For the text-containing cell, return its midpoint in (X, Y) coordinate format. 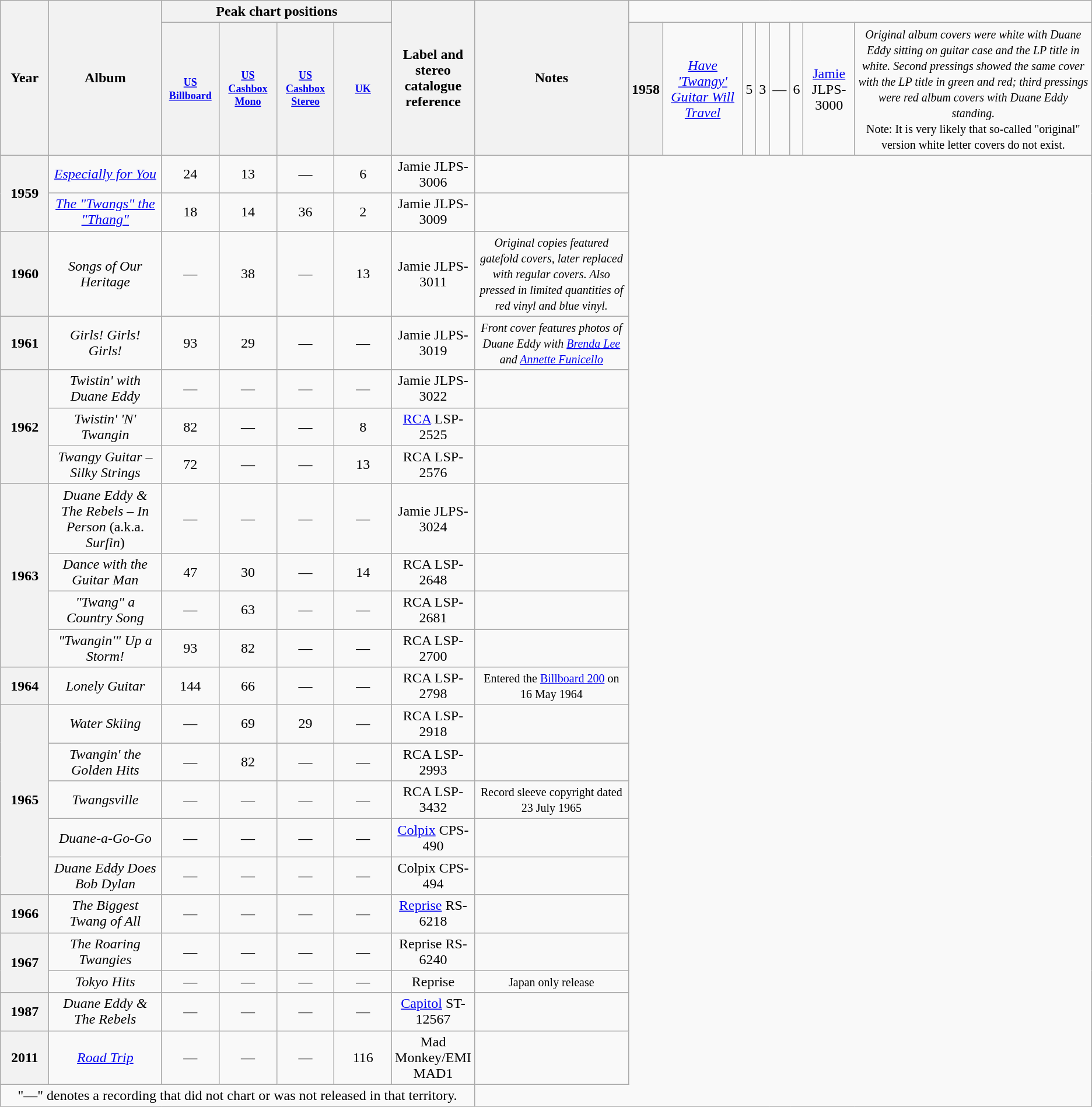
24 (190, 174)
US Billboard (190, 89)
RCA LSP-2993 (433, 762)
Girls! Girls! Girls! (105, 343)
RCA LSP-2700 (433, 647)
1959 (24, 193)
5 (749, 89)
72 (190, 464)
Album (105, 78)
Twangy Guitar – Silky Strings (105, 464)
1966 (24, 913)
Duane Eddy & The Rebels – In Person (a.k.a. Surfin) (105, 518)
144 (190, 686)
Twangin' the Golden Hits (105, 762)
The Roaring Twangies (105, 952)
RCA LSP-2525 (433, 427)
Jamie JLPS-3011 (433, 274)
Jamie JLPS-3000 (829, 89)
47 (190, 572)
Duane-a-Go-Go (105, 838)
Twangsville (105, 800)
1965 (24, 800)
Reprise (433, 982)
Twistin' 'N' Twangin (105, 427)
RCA LSP-2576 (433, 464)
Tokyo Hits (105, 982)
Songs of Our Heritage (105, 274)
30 (249, 572)
UK (363, 89)
Road Trip (105, 1057)
The Biggest Twang of All (105, 913)
Reprise RS-6218 (433, 913)
18 (190, 212)
Reprise RS-6240 (433, 952)
8 (363, 427)
"Twangin'" Up a Storm! (105, 647)
Original copies featured gatefold covers, later replaced with regular covers. Also pressed in limited quantities of red vinyl and blue vinyl. (551, 274)
Have 'Twangy' Guitar Will Travel (702, 89)
Peak chart positions (276, 12)
1987 (24, 1011)
63 (249, 610)
Jamie JLPS-3019 (433, 343)
Jamie JLPS-3022 (433, 388)
Notes (551, 78)
Twistin' with Duane Eddy (105, 388)
Colpix CPS-490 (433, 838)
1967 (24, 962)
Japan only release (551, 982)
1961 (24, 343)
Duane Eddy & The Rebels (105, 1011)
RCA LSP-2918 (433, 724)
Especially for You (105, 174)
"Twang" a Country Song (105, 610)
US CashboxStereo (306, 89)
1963 (24, 575)
38 (249, 274)
66 (249, 686)
RCA LSP-2681 (433, 610)
US CashboxMono (249, 89)
1964 (24, 686)
2011 (24, 1057)
1960 (24, 274)
1958 (645, 89)
Jamie JLPS-3009 (433, 212)
Jamie JLPS-3006 (433, 174)
Jamie JLPS-3024 (433, 518)
Capitol ST-12567 (433, 1011)
Lonely Guitar (105, 686)
RCA LSP-2648 (433, 572)
Mad Monkey/EMI MAD1 (433, 1057)
Record sleeve copyright dated 23 July 1965 (551, 800)
36 (306, 212)
"—" denotes a recording that did not chart or was not released in that territory. (238, 1095)
116 (363, 1057)
Water Skiing (105, 724)
Front cover features photos of Duane Eddy with Brenda Lee and Annette Funicello (551, 343)
3 (763, 89)
1962 (24, 427)
The "Twangs" the "Thang" (105, 212)
RCA LSP-2798 (433, 686)
Entered the Billboard 200 on 16 May 1964 (551, 686)
Dance with the Guitar Man (105, 572)
Colpix CPS-494 (433, 876)
Label and stereo catalogue reference (433, 78)
RCA LSP-3432 (433, 800)
Year (24, 78)
Duane Eddy Does Bob Dylan (105, 876)
69 (249, 724)
2 (363, 212)
